Locate the cell with the specified text and output its [x, y] center coordinate. 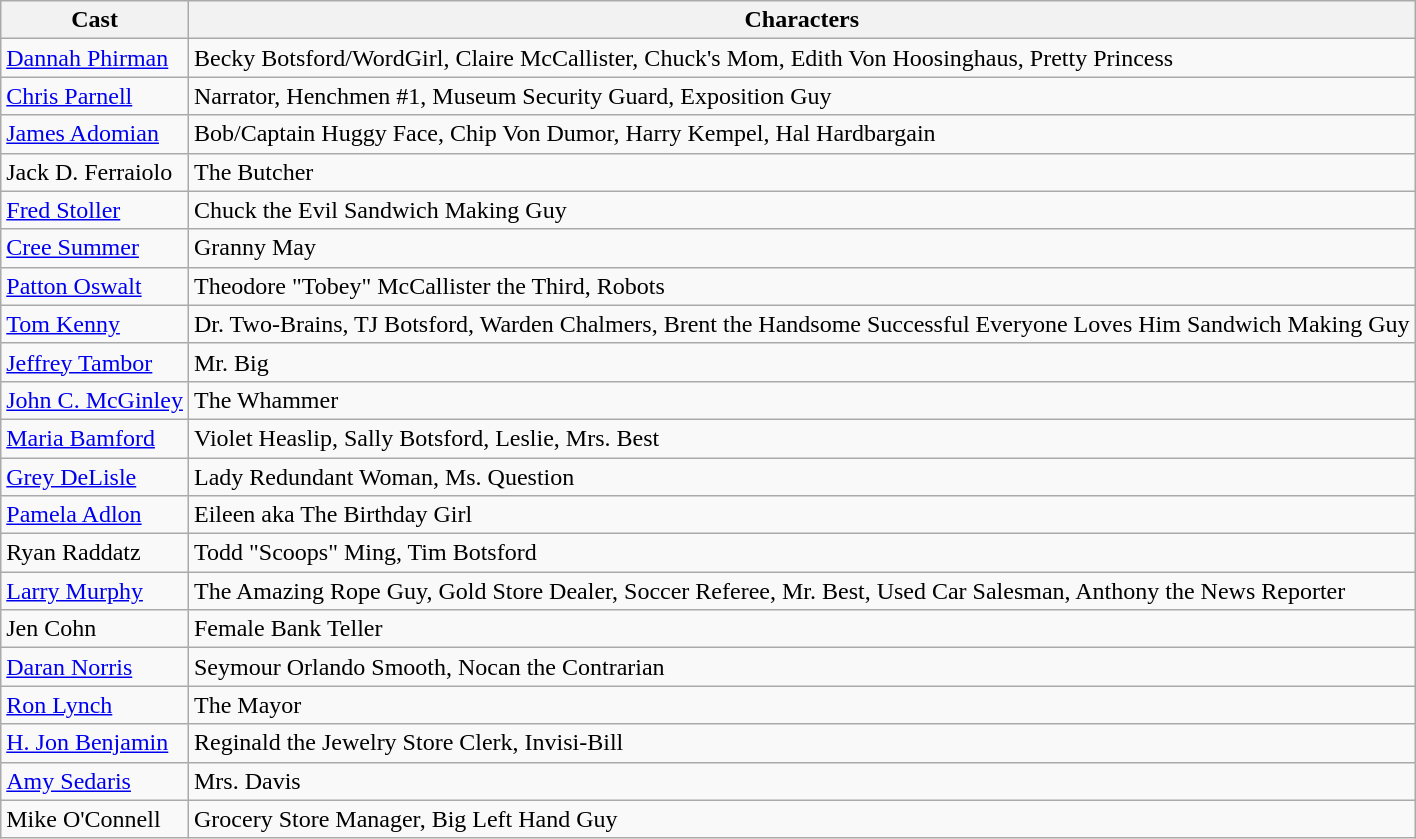
Patton Oswalt [95, 286]
Jack D. Ferraiolo [95, 172]
The Whammer [802, 400]
Mr. Big [802, 362]
Chris Parnell [95, 96]
H. Jon Benjamin [95, 743]
Ryan Raddatz [95, 553]
Bob/Captain Huggy Face, Chip Von Dumor, Harry Kempel, Hal Hardbargain [802, 134]
Tom Kenny [95, 324]
Becky Botsford/WordGirl, Claire McCallister, Chuck's Mom, Edith Von Hoosinghaus, Pretty Princess [802, 58]
Jen Cohn [95, 629]
Characters [802, 20]
Dr. Two-Brains, TJ Botsford, Warden Chalmers, Brent the Handsome Successful Everyone Loves Him Sandwich Making Guy [802, 324]
Cast [95, 20]
John C. McGinley [95, 400]
The Mayor [802, 705]
Fred Stoller [95, 210]
Amy Sedaris [95, 781]
Granny May [802, 248]
Narrator, Henchmen #1, Museum Security Guard, Exposition Guy [802, 96]
The Amazing Rope Guy, Gold Store Dealer, Soccer Referee, Mr. Best, Used Car Salesman, Anthony the News Reporter [802, 591]
Maria Bamford [95, 438]
Eileen aka The Birthday Girl [802, 515]
The Butcher [802, 172]
Female Bank Teller [802, 629]
Lady Redundant Woman, Ms. Question [802, 477]
Dannah Phirman [95, 58]
Violet Heaslip, Sally Botsford, Leslie, Mrs. Best [802, 438]
Todd "Scoops" Ming, Tim Botsford [802, 553]
Theodore "Tobey" McCallister the Third, Robots [802, 286]
Mike O'Connell [95, 819]
Jeffrey Tambor [95, 362]
Cree Summer [95, 248]
Chuck the Evil Sandwich Making Guy [802, 210]
Larry Murphy [95, 591]
James Adomian [95, 134]
Grey DeLisle [95, 477]
Pamela Adlon [95, 515]
Seymour Orlando Smooth, Nocan the Contrarian [802, 667]
Reginald the Jewelry Store Clerk, Invisi-Bill [802, 743]
Mrs. Davis [802, 781]
Ron Lynch [95, 705]
Grocery Store Manager, Big Left Hand Guy [802, 819]
Daran Norris [95, 667]
